Locate the cell with the specified text and output its [x, y] center coordinate. 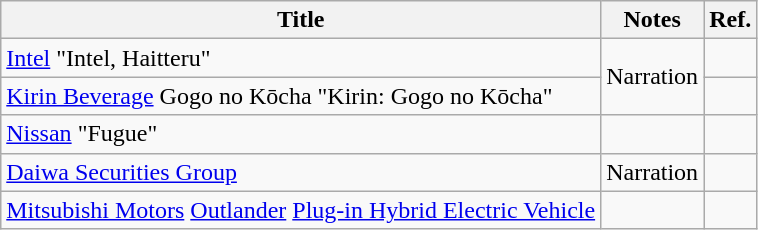
Mitsubishi Motors Outlander Plug-in Hybrid Electric Vehicle [301, 210]
Nissan "Fugue" [301, 134]
Daiwa Securities Group [301, 172]
Intel "Intel, Haitteru" [301, 58]
Kirin Beverage Gogo no Kōcha "Kirin: Gogo no Kōcha" [301, 96]
Ref. [730, 20]
Title [301, 20]
Notes [652, 20]
